Identify which cell holds the provided text, then report its (x, y) central coordinate. 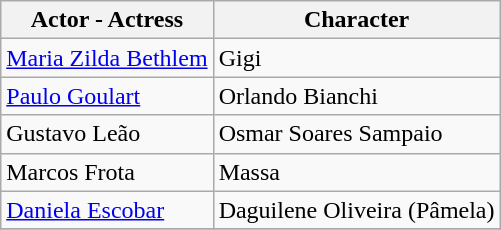
Massa (356, 172)
Daniela Escobar (107, 210)
Daguilene Oliveira (Pâmela) (356, 210)
Orlando Bianchi (356, 96)
Gigi (356, 58)
Gustavo Leão (107, 134)
Osmar Soares Sampaio (356, 134)
Marcos Frota (107, 172)
Paulo Goulart (107, 96)
Maria Zilda Bethlem (107, 58)
Character (356, 20)
Actor - Actress (107, 20)
